Return the [x, y] coordinate for the center point of the cell that contains the specified text.  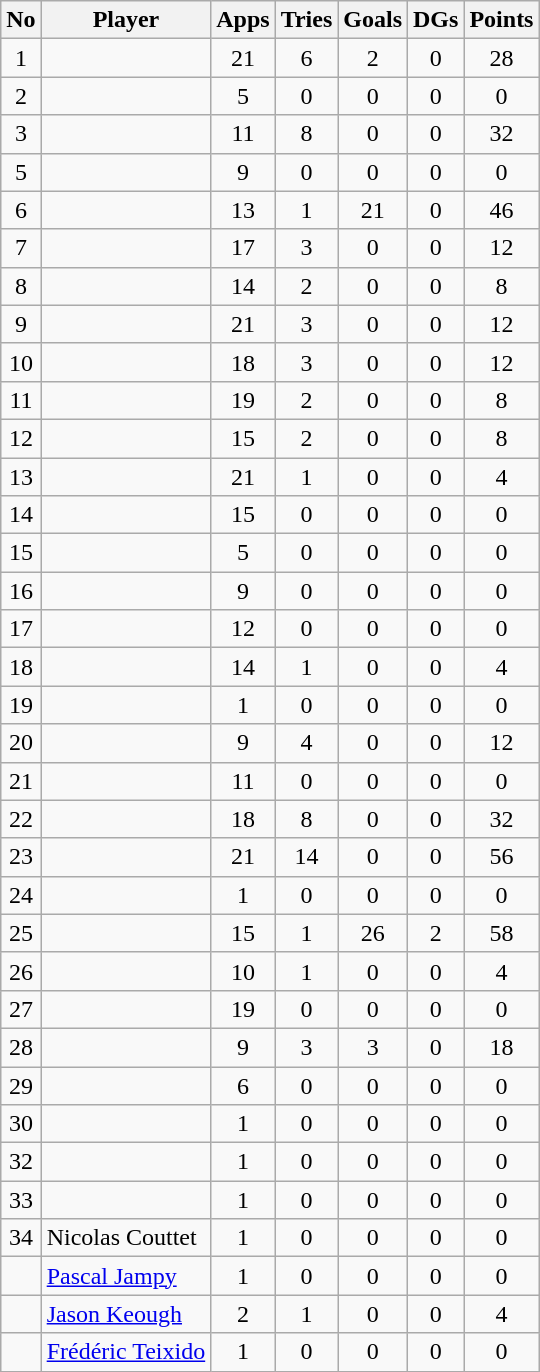
Apps [243, 20]
Frédéric Teixido [126, 1352]
No [21, 20]
7 [21, 248]
Jason Keough [126, 1314]
Player [126, 20]
22 [21, 819]
58 [502, 933]
33 [21, 1200]
20 [21, 743]
Goals [373, 20]
30 [21, 1124]
Tries [306, 20]
Pascal Jampy [126, 1276]
27 [21, 1009]
Points [502, 20]
16 [21, 591]
DGs [436, 20]
29 [21, 1085]
23 [21, 857]
46 [502, 210]
24 [21, 895]
25 [21, 933]
Nicolas Couttet [126, 1238]
56 [502, 857]
34 [21, 1238]
